Capture the cell that displays the provided text and extract its [X, Y] central coordinate. 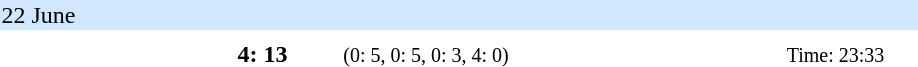
22 June [459, 15]
